From the cell containing the given text, extract its center point as (X, Y) coordinate. 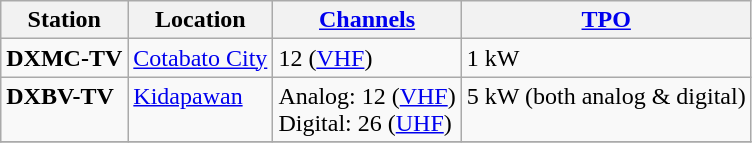
1 kW (606, 58)
TPO (606, 20)
DXMC-TV (64, 58)
Cotabato City (200, 58)
Channels (367, 20)
5 kW (both analog & digital) (606, 110)
DXBV-TV (64, 110)
Station (64, 20)
Kidapawan (200, 110)
12 (VHF) (367, 58)
Analog: 12 (VHF) Digital: 26 (UHF) (367, 110)
Location (200, 20)
